Return the (X, Y) coordinate for the center point of the cell that contains the specified text.  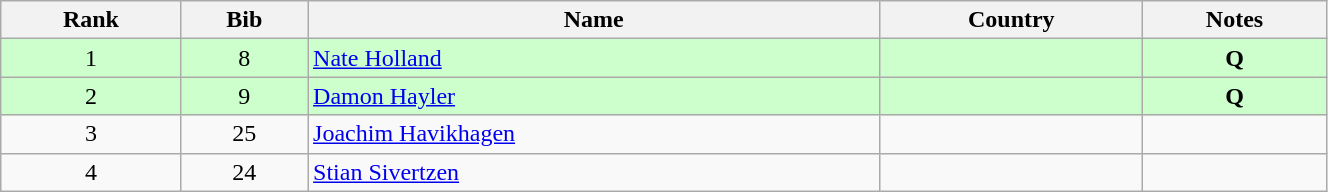
3 (91, 134)
8 (244, 58)
Notes (1235, 20)
Rank (91, 20)
24 (244, 172)
Stian Sivertzen (594, 172)
4 (91, 172)
Joachim Havikhagen (594, 134)
1 (91, 58)
Name (594, 20)
Bib (244, 20)
Nate Holland (594, 58)
Damon Hayler (594, 96)
2 (91, 96)
25 (244, 134)
Country (1012, 20)
9 (244, 96)
